Detect which cell encompasses the target text, then output its (x, y) center coordinate. 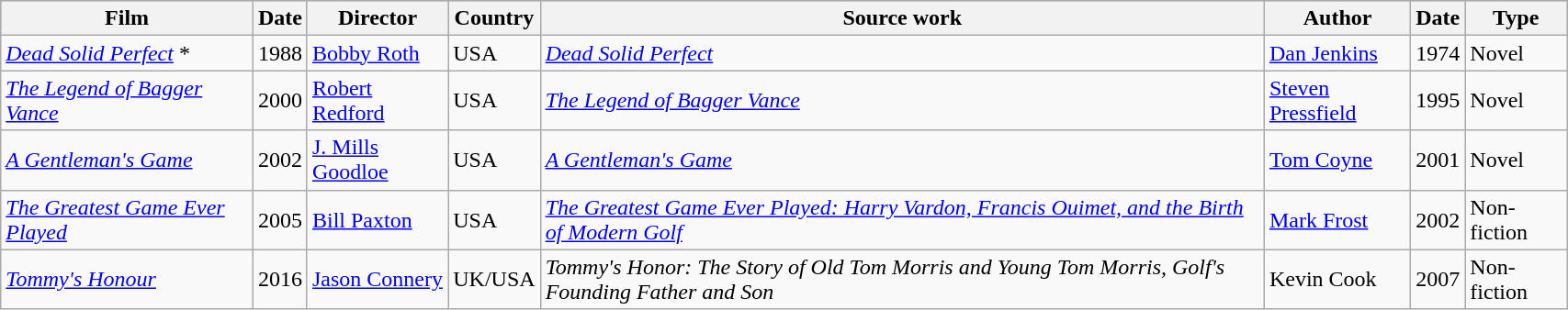
Type (1516, 18)
Tommy's Honour (127, 279)
J. Mills Goodloe (377, 160)
Author (1337, 18)
Country (494, 18)
Dead Solid Perfect (902, 53)
2016 (279, 279)
Kevin Cook (1337, 279)
Robert Redford (377, 101)
Tom Coyne (1337, 160)
Film (127, 18)
Dead Solid Perfect * (127, 53)
Bill Paxton (377, 220)
Source work (902, 18)
Jason Connery (377, 279)
2007 (1438, 279)
2000 (279, 101)
Dan Jenkins (1337, 53)
1988 (279, 53)
2001 (1438, 160)
The Greatest Game Ever Played (127, 220)
Steven Pressfield (1337, 101)
Director (377, 18)
Tommy's Honor: The Story of Old Tom Morris and Young Tom Morris, Golf's Founding Father and Son (902, 279)
The Greatest Game Ever Played: Harry Vardon, Francis Ouimet, and the Birth of Modern Golf (902, 220)
2005 (279, 220)
Mark Frost (1337, 220)
1995 (1438, 101)
Bobby Roth (377, 53)
UK/USA (494, 279)
1974 (1438, 53)
